Search for the cell housing the specified text and yield its [X, Y] center coordinate. 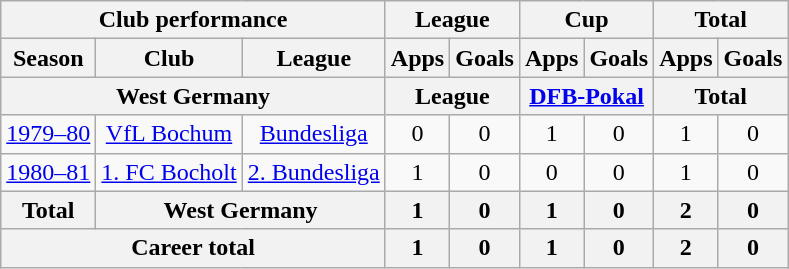
2. Bundesliga [314, 172]
1. FC Bocholt [169, 172]
VfL Bochum [169, 134]
DFB-Pokal [586, 96]
Season [48, 58]
1980–81 [48, 172]
Bundesliga [314, 134]
Career total [194, 248]
Club performance [194, 20]
1979–80 [48, 134]
Club [169, 58]
Cup [586, 20]
